From the cell containing the given text, extract its center point as [X, Y] coordinate. 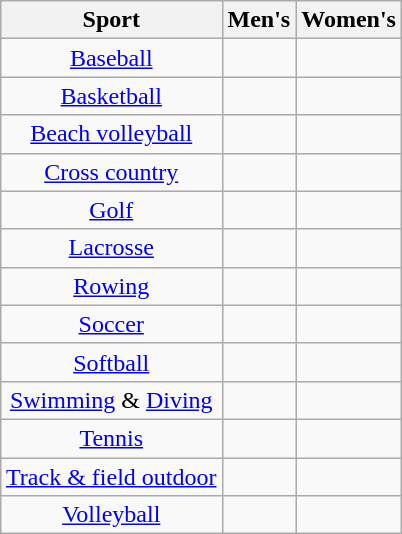
Baseball [112, 58]
Soccer [112, 324]
Softball [112, 362]
Lacrosse [112, 248]
Golf [112, 210]
Swimming & Diving [112, 400]
Sport [112, 20]
Cross country [112, 172]
Men's [259, 20]
Track & field outdoor [112, 477]
Volleyball [112, 515]
Rowing [112, 286]
Basketball [112, 96]
Beach volleyball [112, 134]
Tennis [112, 438]
Women's [349, 20]
